Scan for the cell matching the given text and deliver its (X, Y) coordinate at center. 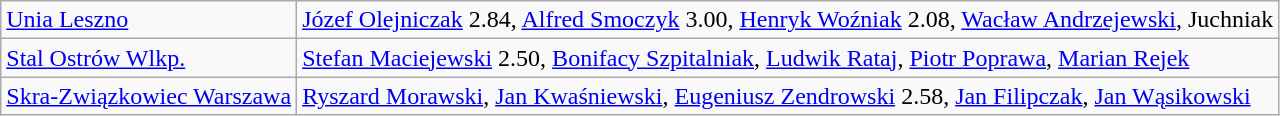
Skra-Związkowiec Warszawa (149, 96)
Stal Ostrów Wlkp. (149, 58)
Unia Leszno (149, 20)
Stefan Maciejewski 2.50, Bonifacy Szpitalniak, Ludwik Rataj, Piotr Poprawa, Marian Rejek (788, 58)
Józef Olejniczak 2.84, Alfred Smoczyk 3.00, Henryk Woźniak 2.08, Wacław Andrzejewski, Juchniak (788, 20)
Ryszard Morawski, Jan Kwaśniewski, Eugeniusz Zendrowski 2.58, Jan Filipczak, Jan Wąsikowski (788, 96)
